Find where the given text appears and provide that cell's center as (X, Y) coordinate. 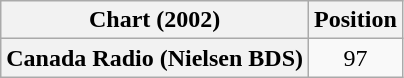
Chart (2002) (155, 20)
Position (356, 20)
97 (356, 58)
Canada Radio (Nielsen BDS) (155, 58)
